Identify which cell holds the provided text, then report its (x, y) central coordinate. 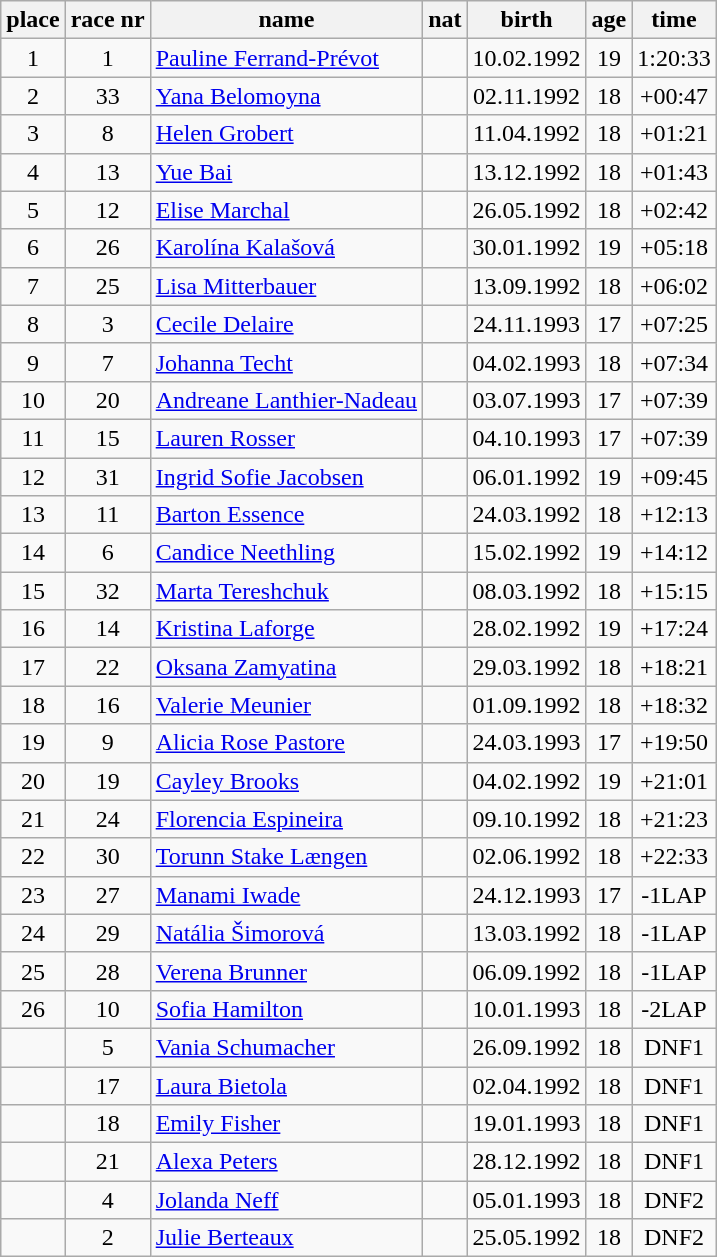
Lauren Rosser (286, 438)
1:20:33 (674, 58)
04.02.1992 (526, 781)
+15:15 (674, 591)
Emily Fisher (286, 1124)
Cayley Brooks (286, 781)
place (33, 20)
+02:42 (674, 210)
+12:13 (674, 515)
Cecile Delaire (286, 324)
+00:47 (674, 96)
33 (108, 96)
13.12.1992 (526, 172)
nat (445, 20)
30.01.1992 (526, 248)
+06:02 (674, 286)
Laura Bietola (286, 1085)
08.03.1992 (526, 591)
Pauline Ferrand-Prévot (286, 58)
+17:24 (674, 629)
+18:21 (674, 667)
02.11.1992 (526, 96)
+21:23 (674, 819)
Marta Tereshchuk (286, 591)
28 (108, 971)
-2LAP (674, 1009)
Julie Berteaux (286, 1238)
+01:21 (674, 134)
24.12.1993 (526, 895)
24.03.1992 (526, 515)
Vania Schumacher (286, 1047)
01.09.1992 (526, 705)
28.12.1992 (526, 1162)
age (609, 20)
30 (108, 857)
+01:43 (674, 172)
03.07.1993 (526, 400)
Andreane Lanthier-Nadeau (286, 400)
+09:45 (674, 477)
31 (108, 477)
+07:25 (674, 324)
05.01.1993 (526, 1200)
Karolína Kalašová (286, 248)
02.06.1992 (526, 857)
29 (108, 933)
04.10.1993 (526, 438)
Barton Essence (286, 515)
28.02.1992 (526, 629)
06.01.1992 (526, 477)
24.03.1993 (526, 743)
Torunn Stake Længen (286, 857)
32 (108, 591)
+18:32 (674, 705)
Alexa Peters (286, 1162)
13.09.1992 (526, 286)
Candice Neethling (286, 553)
Helen Grobert (286, 134)
name (286, 20)
+07:34 (674, 362)
26.09.1992 (526, 1047)
13.03.1992 (526, 933)
02.04.1992 (526, 1085)
+21:01 (674, 781)
06.09.1992 (526, 971)
+05:18 (674, 248)
race nr (108, 20)
23 (33, 895)
Verena Brunner (286, 971)
Yana Belomoyna (286, 96)
25.05.1992 (526, 1238)
Alicia Rose Pastore (286, 743)
Lisa Mitterbauer (286, 286)
04.02.1993 (526, 362)
Oksana Zamyatina (286, 667)
+22:33 (674, 857)
24.11.1993 (526, 324)
Natália Šimorová (286, 933)
27 (108, 895)
19.01.1993 (526, 1124)
+14:12 (674, 553)
Yue Bai (286, 172)
Jolanda Neff (286, 1200)
birth (526, 20)
time (674, 20)
26.05.1992 (526, 210)
Manami Iwade (286, 895)
Kristina Laforge (286, 629)
Ingrid Sofie Jacobsen (286, 477)
09.10.1992 (526, 819)
11.04.1992 (526, 134)
Florencia Espineira (286, 819)
10.01.1993 (526, 1009)
10.02.1992 (526, 58)
Elise Marchal (286, 210)
15.02.1992 (526, 553)
Sofia Hamilton (286, 1009)
Valerie Meunier (286, 705)
29.03.1992 (526, 667)
Johanna Techt (286, 362)
+19:50 (674, 743)
